Find where the given text appears and provide that cell's center as (X, Y) coordinate. 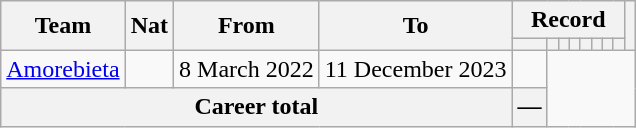
To (416, 26)
Amorebieta (63, 69)
From (247, 26)
11 December 2023 (416, 69)
Career total (256, 107)
8 March 2022 (247, 69)
Record (568, 20)
Nat (149, 26)
— (530, 107)
Team (63, 26)
